Provide the (x, y) coordinate of the cell's center where the given text is located.  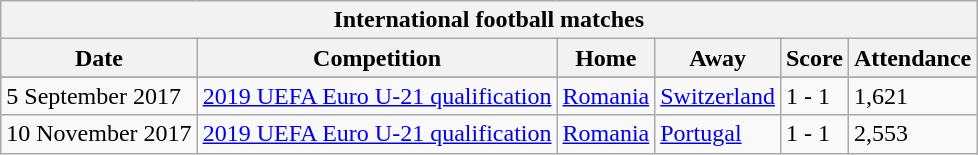
Date (99, 58)
Score (814, 58)
Portugal (718, 134)
Away (718, 58)
Home (606, 58)
5 September 2017 (99, 96)
Attendance (912, 58)
International football matches (489, 20)
Switzerland (718, 96)
Competition (377, 58)
10 November 2017 (99, 134)
2,553 (912, 134)
1,621 (912, 96)
